Locate the cell with the specified text and output its (x, y) center coordinate. 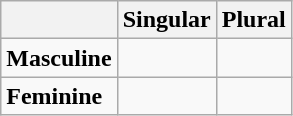
Masculine (59, 58)
Singular (166, 20)
Plural (254, 20)
Feminine (59, 96)
